From the cell containing the given text, extract its center point as [x, y] coordinate. 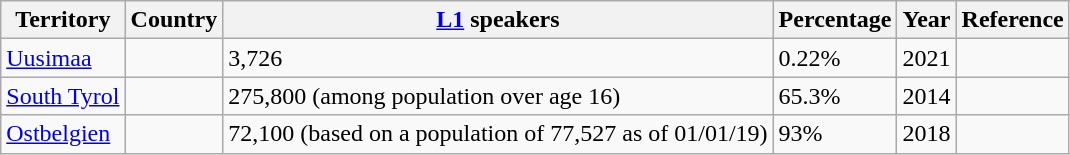
93% [835, 134]
65.3% [835, 96]
2014 [926, 96]
Reference [1012, 20]
Territory [63, 20]
275,800 (among population over age 16) [498, 96]
3,726 [498, 58]
L1 speakers [498, 20]
Percentage [835, 20]
72,100 (based on a population of 77,527 as of 01/01/19) [498, 134]
Ostbelgien [63, 134]
2021 [926, 58]
South Tyrol [63, 96]
Year [926, 20]
Country [174, 20]
Uusimaa [63, 58]
2018 [926, 134]
0.22% [835, 58]
